Detect which cell encompasses the target text, then output its (X, Y) center coordinate. 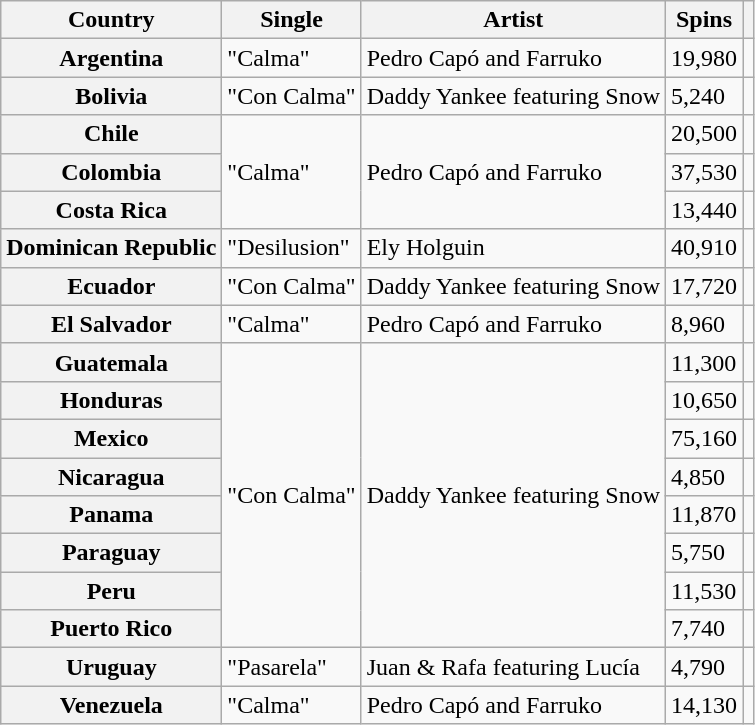
Uruguay (112, 667)
11,300 (704, 362)
Paraguay (112, 553)
19,980 (704, 58)
Dominican Republic (112, 248)
Spins (704, 20)
Panama (112, 515)
Single (292, 20)
11,870 (704, 515)
Artist (513, 20)
75,160 (704, 438)
Argentina (112, 58)
Country (112, 20)
14,130 (704, 705)
Peru (112, 591)
Ecuador (112, 286)
13,440 (704, 210)
5,240 (704, 96)
8,960 (704, 324)
10,650 (704, 400)
Nicaragua (112, 477)
Guatemala (112, 362)
"Desilusion" (292, 248)
Venezuela (112, 705)
Costa Rica (112, 210)
11,530 (704, 591)
Bolivia (112, 96)
El Salvador (112, 324)
40,910 (704, 248)
4,790 (704, 667)
Colombia (112, 172)
Honduras (112, 400)
Ely Holguin (513, 248)
"Pasarela" (292, 667)
Juan & Rafa featuring Lucía (513, 667)
Chile (112, 134)
37,530 (704, 172)
20,500 (704, 134)
7,740 (704, 629)
5,750 (704, 553)
17,720 (704, 286)
Puerto Rico (112, 629)
Mexico (112, 438)
4,850 (704, 477)
